Scan for the cell matching the given text and deliver its [x, y] coordinate at center. 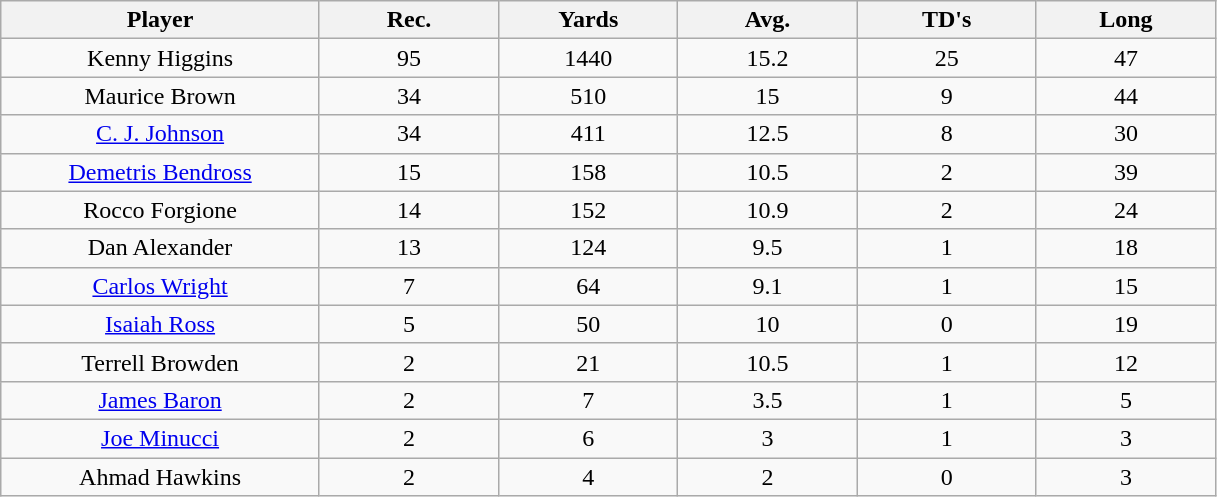
39 [1126, 172]
64 [588, 286]
13 [408, 248]
9 [946, 96]
14 [408, 210]
124 [588, 248]
9.1 [768, 286]
Isaiah Ross [160, 324]
6 [588, 438]
Maurice Brown [160, 96]
Rec. [408, 20]
Joe Minucci [160, 438]
TD's [946, 20]
152 [588, 210]
25 [946, 58]
47 [1126, 58]
Player [160, 20]
Rocco Forgione [160, 210]
8 [946, 134]
James Baron [160, 400]
44 [1126, 96]
21 [588, 362]
50 [588, 324]
Yards [588, 20]
510 [588, 96]
158 [588, 172]
Ahmad Hawkins [160, 477]
1440 [588, 58]
12.5 [768, 134]
30 [1126, 134]
12 [1126, 362]
4 [588, 477]
3.5 [768, 400]
Avg. [768, 20]
24 [1126, 210]
411 [588, 134]
Long [1126, 20]
95 [408, 58]
19 [1126, 324]
Carlos Wright [160, 286]
Dan Alexander [160, 248]
15.2 [768, 58]
Demetris Bendross [160, 172]
10.9 [768, 210]
9.5 [768, 248]
18 [1126, 248]
Kenny Higgins [160, 58]
Terrell Browden [160, 362]
10 [768, 324]
C. J. Johnson [160, 134]
